Extract the [x, y] coordinate from the center of the cell holding the provided text.  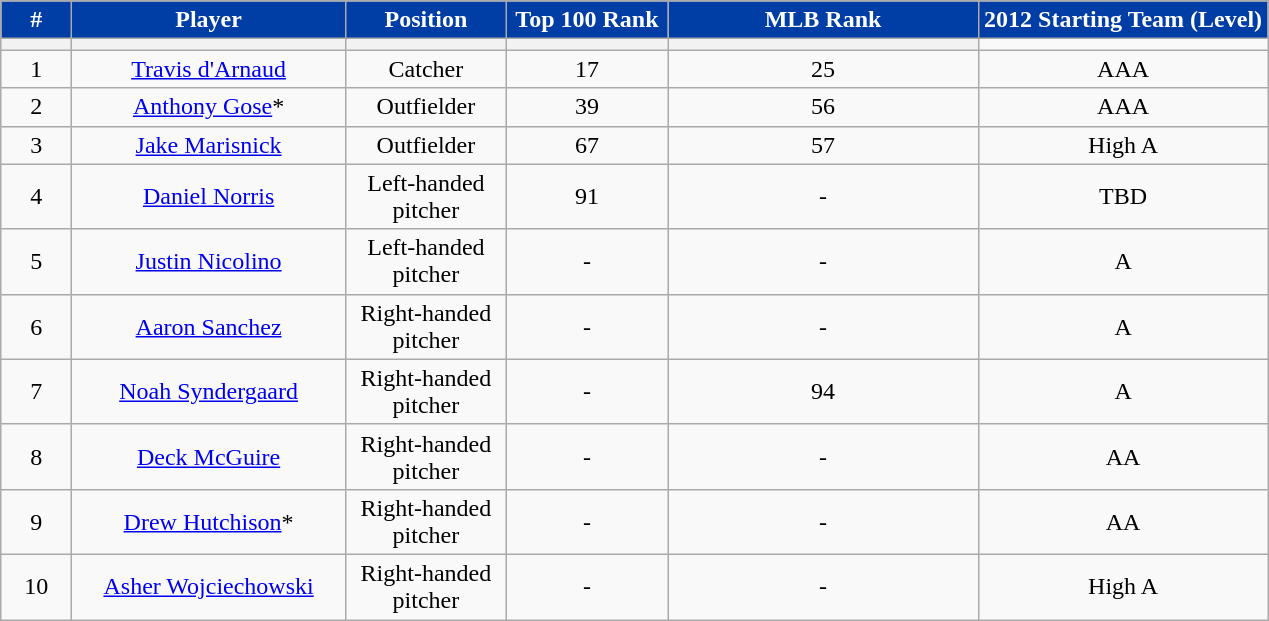
Position [426, 20]
Travis d'Arnaud [209, 69]
94 [824, 392]
8 [36, 456]
Jake Marisnick [209, 145]
Asher Wojciechowski [209, 586]
2012 Starting Team (Level) [1124, 20]
# [36, 20]
Daniel Norris [209, 196]
Deck McGuire [209, 456]
Catcher [426, 69]
Anthony Gose* [209, 107]
Noah Syndergaard [209, 392]
Player [209, 20]
39 [586, 107]
1 [36, 69]
Justin Nicolino [209, 262]
9 [36, 522]
5 [36, 262]
Top 100 Rank [586, 20]
3 [36, 145]
2 [36, 107]
Drew Hutchison* [209, 522]
57 [824, 145]
25 [824, 69]
56 [824, 107]
6 [36, 326]
TBD [1124, 196]
10 [36, 586]
Aaron Sanchez [209, 326]
7 [36, 392]
4 [36, 196]
67 [586, 145]
MLB Rank [824, 20]
17 [586, 69]
91 [586, 196]
